Return the (X, Y) coordinate for the center point of the cell that contains the specified text.  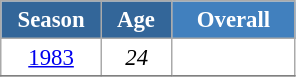
Season (52, 20)
1983 (52, 58)
24 (136, 58)
Age (136, 20)
Overall (234, 20)
